Find where the given text appears and provide that cell's center as [x, y] coordinate. 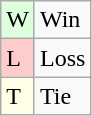
Loss [62, 58]
Win [62, 20]
L [18, 58]
Tie [62, 96]
T [18, 96]
W [18, 20]
